Determine the [X, Y] coordinate at the center of the cell enclosing the given text.  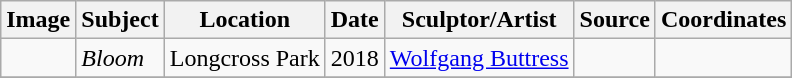
Image [38, 20]
Source [614, 20]
Date [354, 20]
Subject [120, 20]
Wolfgang Buttress [479, 58]
Sculptor/Artist [479, 20]
Location [244, 20]
Coordinates [723, 20]
Bloom [120, 58]
Longcross Park [244, 58]
2018 [354, 58]
